Identify which cell holds the provided text, then report its [x, y] central coordinate. 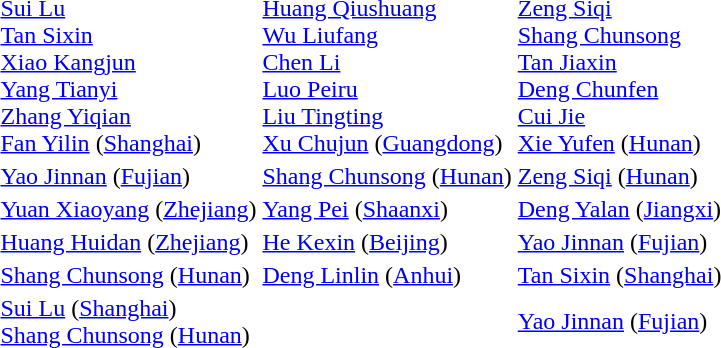
He Kexin (Beijing) [387, 242]
Yang Pei (Shaanxi) [387, 209]
Deng Linlin (Anhui) [387, 275]
Shang Chunsong (Hunan) [387, 176]
